For the text-containing cell, return its midpoint in (X, Y) coordinate format. 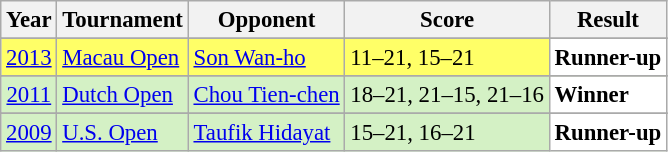
Macau Open (122, 58)
Score (447, 20)
Son Wan-ho (266, 58)
15–21, 16–21 (447, 133)
U.S. Open (122, 133)
Taufik Hidayat (266, 133)
2011 (29, 95)
Year (29, 20)
18–21, 21–15, 21–16 (447, 95)
Result (608, 20)
2013 (29, 58)
Dutch Open (122, 95)
Tournament (122, 20)
Chou Tien-chen (266, 95)
2009 (29, 133)
11–21, 15–21 (447, 58)
Winner (608, 95)
Opponent (266, 20)
